Determine the [x, y] coordinate at the center of the cell enclosing the given text.  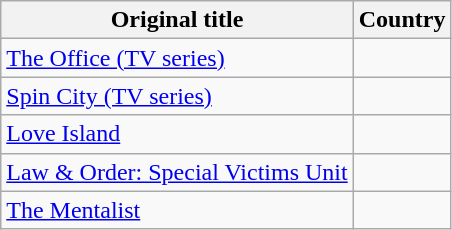
Country [402, 20]
The Mentalist [177, 210]
The Office (TV series) [177, 58]
Love Island [177, 134]
Original title [177, 20]
Spin City (TV series) [177, 96]
Law & Order: Special Victims Unit [177, 172]
